Find where the given text appears and provide that cell's center as (X, Y) coordinate. 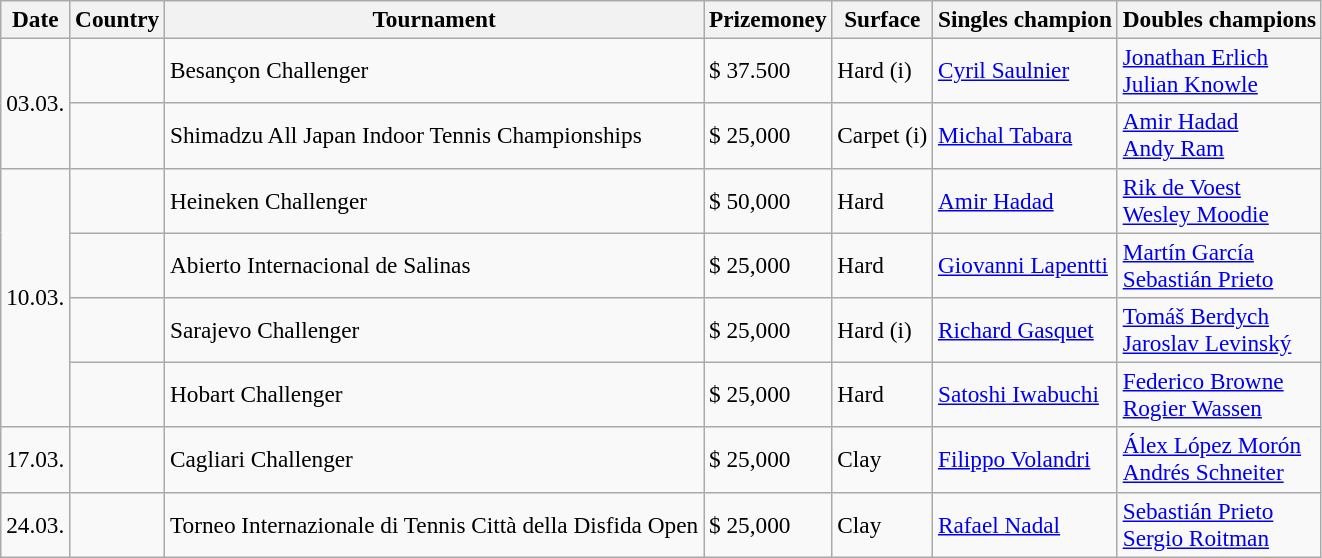
Torneo Internazionale di Tennis Città della Disfida Open (434, 524)
Doubles champions (1219, 19)
Besançon Challenger (434, 70)
Amir Hadad Andy Ram (1219, 136)
Hobart Challenger (434, 394)
Cagliari Challenger (434, 460)
03.03. (36, 103)
$ 50,000 (768, 200)
Singles champion (1026, 19)
Heineken Challenger (434, 200)
Abierto Internacional de Salinas (434, 264)
Shimadzu All Japan Indoor Tennis Championships (434, 136)
Álex López Morón Andrés Schneiter (1219, 460)
Satoshi Iwabuchi (1026, 394)
Martín García Sebastián Prieto (1219, 264)
Sebastián Prieto Sergio Roitman (1219, 524)
24.03. (36, 524)
Federico Browne Rogier Wassen (1219, 394)
Tournament (434, 19)
17.03. (36, 460)
Rafael Nadal (1026, 524)
Jonathan Erlich Julian Knowle (1219, 70)
Date (36, 19)
Carpet (i) (882, 136)
Prizemoney (768, 19)
Cyril Saulnier (1026, 70)
Michal Tabara (1026, 136)
Tomáš Berdych Jaroslav Levinský (1219, 330)
Surface (882, 19)
Rik de Voest Wesley Moodie (1219, 200)
Giovanni Lapentti (1026, 264)
Country (118, 19)
$ 37.500 (768, 70)
10.03. (36, 298)
Richard Gasquet (1026, 330)
Amir Hadad (1026, 200)
Sarajevo Challenger (434, 330)
Filippo Volandri (1026, 460)
